Provide the [X, Y] coordinate of the cell's center where the given text is located.  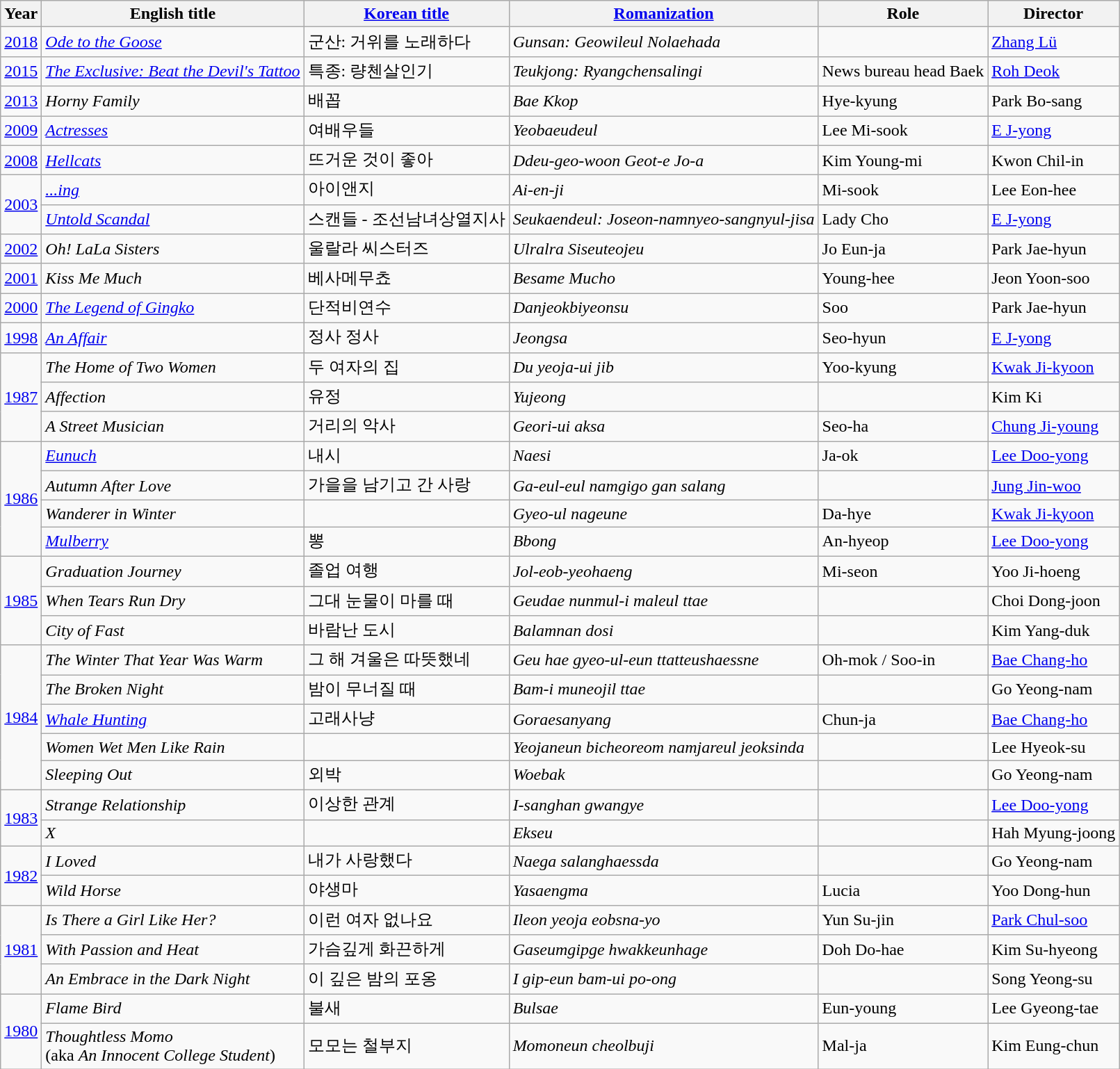
그 해 겨울은 따뜻했네 [406, 660]
Balamnan dosi [663, 631]
Du yeoja-ui jib [663, 367]
Woebak [663, 776]
뽕 [406, 542]
I Loved [172, 860]
Bbong [663, 542]
Besame Mucho [663, 278]
이상한 관계 [406, 805]
베사메무쵸 [406, 278]
Seukaendeul: Joseon-namnyeo-sangnyul-jisa [663, 220]
Zhang Lü [1054, 42]
Mi-seon [903, 571]
An-hyeop [903, 542]
단적비연수 [406, 309]
Autumn After Love [172, 485]
바람난 도시 [406, 631]
Geu hae gyeo-ul-eun ttatteushaessne [663, 660]
Untold Scandal [172, 220]
Sleeping Out [172, 776]
Yeojaneun bicheoreom namjareul jeoksinda [663, 747]
1984 [21, 717]
English title [172, 14]
An Affair [172, 338]
The Winter That Year Was Warm [172, 660]
Soo [903, 309]
Wanderer in Winter [172, 514]
Yeobaeudeul [663, 131]
...ing [172, 190]
Kim Young-mi [903, 160]
Eunuch [172, 456]
Danjeokbiyeonsu [663, 309]
Song Yeong-su [1054, 979]
Women Wet Men Like Rain [172, 747]
When Tears Run Dry [172, 601]
밤이 무너질 때 [406, 689]
Lee Eon-hee [1054, 190]
The Exclusive: Beat the Devil's Tattoo [172, 71]
Lee Gyeong-tae [1054, 1009]
Park Bo-sang [1054, 101]
2003 [21, 204]
Naega salanghaessda [663, 860]
Park Chul-soo [1054, 920]
Naesi [663, 456]
2001 [21, 278]
군산: 거위를 노래하다 [406, 42]
Bam-i muneojil ttae [663, 689]
With Passion and Heat [172, 949]
이런 여자 없나요 [406, 920]
City of Fast [172, 631]
1987 [21, 397]
거리의 악사 [406, 427]
The Home of Two Women [172, 367]
Gaseumgipge hwakkeunhage [663, 949]
Romanization [663, 14]
Korean title [406, 14]
Momoneun cheolbuji [663, 1045]
I-sanghan gwangye [663, 805]
Da-hye [903, 514]
Whale Hunting [172, 719]
Graduation Journey [172, 571]
Yoo-kyung [903, 367]
2015 [21, 71]
1986 [21, 499]
가을을 남기고 간 사랑 [406, 485]
Ga-eul-eul namgigo gan salang [663, 485]
Young-hee [903, 278]
외박 [406, 776]
Teukjong: Ryangchensalingi [663, 71]
모모는 철부지 [406, 1045]
Kim Yang-duk [1054, 631]
Kwon Chil-in [1054, 160]
Jeongsa [663, 338]
Bae Kkop [663, 101]
A Street Musician [172, 427]
여배우들 [406, 131]
2013 [21, 101]
Ode to the Goose [172, 42]
Flame Bird [172, 1009]
Chun-ja [903, 719]
1980 [21, 1031]
Gyeo-ul nageune [663, 514]
Lee Mi-sook [903, 131]
Ekseu [663, 833]
배꼽 [406, 101]
Roh Deok [1054, 71]
1998 [21, 338]
Ulralra Siseuteojeu [663, 249]
Seo-ha [903, 427]
Seo-hyun [903, 338]
Geudae nunmul-i maleul ttae [663, 601]
이 깊은 밤의 포옹 [406, 979]
Bulsae [663, 1009]
Role [903, 14]
아이앤지 [406, 190]
1985 [21, 601]
Wild Horse [172, 891]
Ja-ok [903, 456]
그대 눈물이 마를 때 [406, 601]
Jeon Yoon-soo [1054, 278]
X [172, 833]
특종: 량첸살인기 [406, 71]
Eun-young [903, 1009]
내가 사랑했다 [406, 860]
Kiss Me Much [172, 278]
Year [21, 14]
Kim Su-hyeong [1054, 949]
Jol-eob-yeohaeng [663, 571]
Yujeong [663, 398]
Choi Dong-joon [1054, 601]
Gunsan: Geowileul Nolaehada [663, 42]
Hah Myung-joong [1054, 833]
불새 [406, 1009]
Lady Cho [903, 220]
2000 [21, 309]
1983 [21, 817]
Yoo Dong-hun [1054, 891]
Mi-sook [903, 190]
Geori-ui aksa [663, 427]
Kim Ki [1054, 398]
Strange Relationship [172, 805]
Yasaengma [663, 891]
Hellcats [172, 160]
Chung Ji-young [1054, 427]
I gip-eun bam-ui po-ong [663, 979]
The Broken Night [172, 689]
Doh Do-hae [903, 949]
Affection [172, 398]
야생마 [406, 891]
Ileon yeoja eobsna-yo [663, 920]
울랄라 씨스터즈 [406, 249]
Oh-mok / Soo-in [903, 660]
Director [1054, 14]
유정 [406, 398]
Jung Jin-woo [1054, 485]
1981 [21, 949]
졸업 여행 [406, 571]
Horny Family [172, 101]
고래사냥 [406, 719]
Oh! LaLa Sisters [172, 249]
2008 [21, 160]
An Embrace in the Dark Night [172, 979]
Lucia [903, 891]
정사 정사 [406, 338]
Lee Hyeok-su [1054, 747]
2018 [21, 42]
2002 [21, 249]
Kim Eung-chun [1054, 1045]
스캔들 - 조선남녀상열지사 [406, 220]
Actresses [172, 131]
Thoughtless Momo (aka An Innocent College Student) [172, 1045]
뜨거운 것이 좋아 [406, 160]
Yoo Ji-hoeng [1054, 571]
Hye-kyung [903, 101]
Yun Su-jin [903, 920]
두 여자의 집 [406, 367]
Mulberry [172, 542]
내시 [406, 456]
가슴깊게 화끈하게 [406, 949]
Is There a Girl Like Her? [172, 920]
Goraesanyang [663, 719]
The Legend of Gingko [172, 309]
Ddeu-geo-woon Geot-e Jo-a [663, 160]
Ai-en-ji [663, 190]
2009 [21, 131]
News bureau head Baek [903, 71]
Mal-ja [903, 1045]
1982 [21, 876]
Jo Eun-ja [903, 249]
